From the cell containing the given text, extract its center point as [X, Y] coordinate. 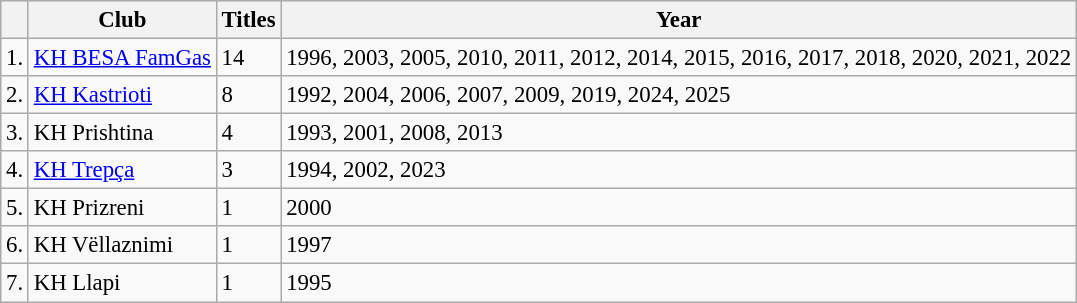
6. [15, 245]
KH Vëllaznimi [122, 245]
1. [15, 58]
2. [15, 95]
Titles [248, 20]
1996, 2003, 2005, 2010, 2011, 2012, 2014, 2015, 2016, 2017, 2018, 2020, 2021, 2022 [679, 58]
KH Trepça [122, 170]
4. [15, 170]
Year [679, 20]
14 [248, 58]
1995 [679, 283]
3 [248, 170]
KH BESA FamGas [122, 58]
8 [248, 95]
7. [15, 283]
2000 [679, 208]
1994, 2002, 2023 [679, 170]
3. [15, 133]
KH Prizreni [122, 208]
KH Prishtina [122, 133]
4 [248, 133]
1997 [679, 245]
Club [122, 20]
KH Llapi [122, 283]
1993, 2001, 2008, 2013 [679, 133]
5. [15, 208]
1992, 2004, 2006, 2007, 2009, 2019, 2024, 2025 [679, 95]
KH Kastrioti [122, 95]
